Search for the cell housing the specified text and yield its (X, Y) center coordinate. 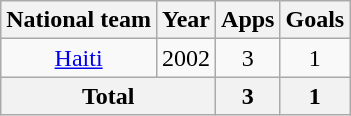
Apps (248, 20)
National team (79, 20)
Goals (315, 20)
2002 (186, 58)
Year (186, 20)
Total (108, 96)
Haiti (79, 58)
